From the cell containing the given text, extract its center point as (x, y) coordinate. 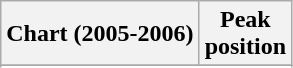
Peakposition (245, 34)
Chart (2005-2006) (100, 34)
